Output the (X, Y) coordinate of the center of the cell containing the given text.  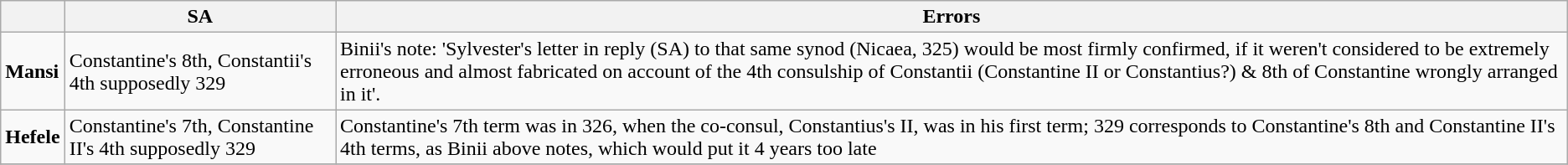
Errors (952, 17)
Hefele (33, 137)
SA (199, 17)
Mansi (33, 71)
Constantine's 8th, Constantii's 4th supposedly 329 (199, 71)
Constantine's 7th, Constantine II's 4th supposedly 329 (199, 137)
